Search for the cell housing the specified text and yield its (x, y) center coordinate. 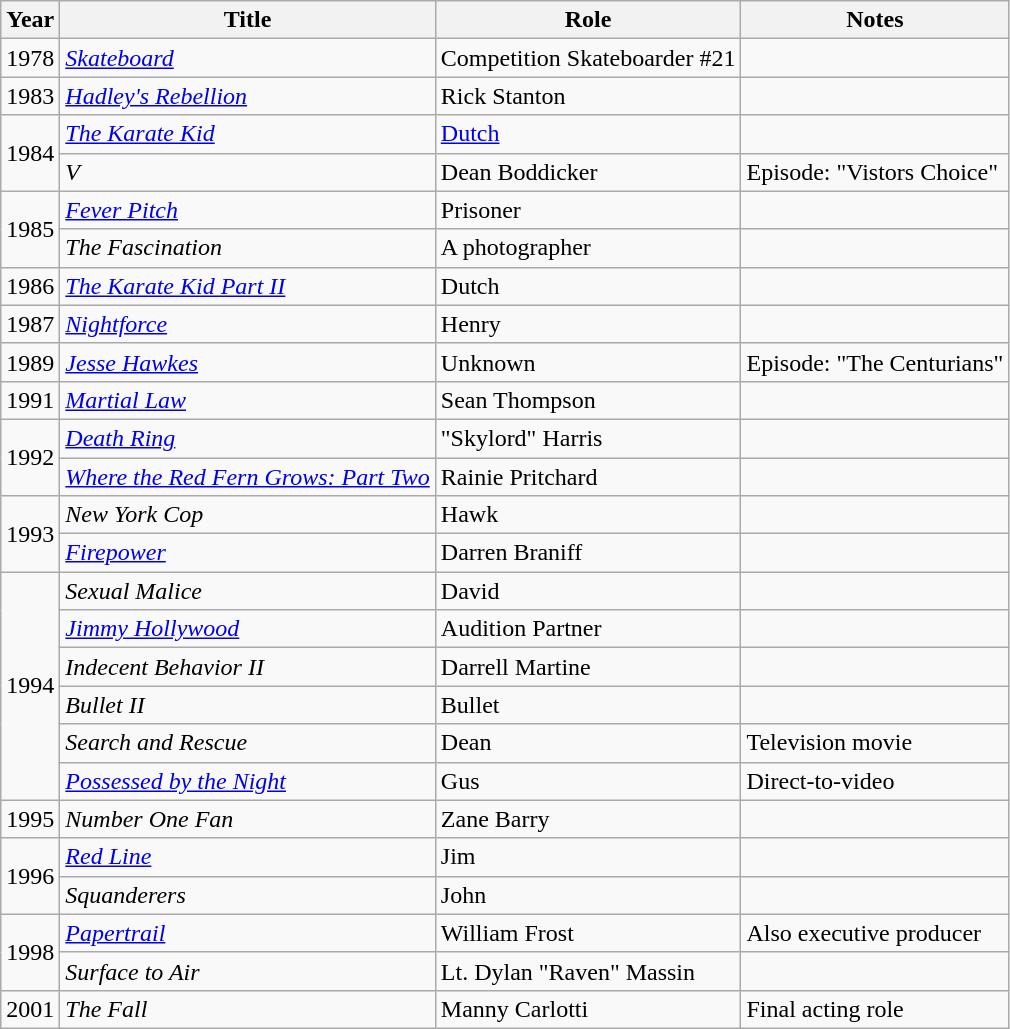
1983 (30, 96)
The Karate Kid Part II (248, 286)
Manny Carlotti (588, 1009)
Skateboard (248, 58)
1978 (30, 58)
1987 (30, 324)
1986 (30, 286)
1996 (30, 876)
Death Ring (248, 438)
Unknown (588, 362)
Also executive producer (875, 933)
1998 (30, 952)
1992 (30, 457)
V (248, 172)
Competition Skateboarder #21 (588, 58)
Episode: "Vistors Choice" (875, 172)
Sean Thompson (588, 400)
The Fall (248, 1009)
Final acting role (875, 1009)
1995 (30, 819)
New York Cop (248, 515)
Darrell Martine (588, 667)
Papertrail (248, 933)
Indecent Behavior II (248, 667)
Rick Stanton (588, 96)
William Frost (588, 933)
Nightforce (248, 324)
Dean Boddicker (588, 172)
"Skylord" Harris (588, 438)
Firepower (248, 553)
Hawk (588, 515)
Jim (588, 857)
Number One Fan (248, 819)
Jesse Hawkes (248, 362)
1991 (30, 400)
Hadley's Rebellion (248, 96)
Bullet (588, 705)
Television movie (875, 743)
Lt. Dylan "Raven" Massin (588, 971)
Direct-to-video (875, 781)
Prisoner (588, 210)
Gus (588, 781)
Role (588, 20)
Notes (875, 20)
Fever Pitch (248, 210)
Jimmy Hollywood (248, 629)
John (588, 895)
Audition Partner (588, 629)
1993 (30, 534)
The Karate Kid (248, 134)
Search and Rescue (248, 743)
Zane Barry (588, 819)
Possessed by the Night (248, 781)
Where the Red Fern Grows: Part Two (248, 477)
Squanderers (248, 895)
Year (30, 20)
Darren Braniff (588, 553)
Title (248, 20)
Henry (588, 324)
Bullet II (248, 705)
Red Line (248, 857)
1989 (30, 362)
David (588, 591)
Surface to Air (248, 971)
Dean (588, 743)
The Fascination (248, 248)
Rainie Pritchard (588, 477)
2001 (30, 1009)
1994 (30, 686)
Sexual Malice (248, 591)
Martial Law (248, 400)
1984 (30, 153)
A photographer (588, 248)
Episode: "The Centurians" (875, 362)
1985 (30, 229)
